Scan for the cell matching the given text and deliver its (x, y) coordinate at center. 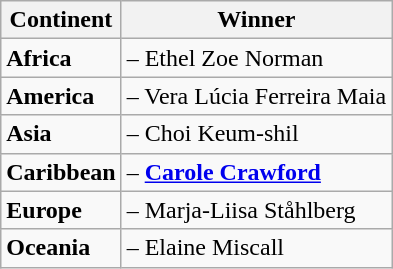
Europe (61, 210)
– Carole Crawford (256, 172)
Africa (61, 58)
– Marja-Liisa Ståhlberg (256, 210)
Continent (61, 20)
– Choi Keum-shil (256, 134)
Asia (61, 134)
– Ethel Zoe Norman (256, 58)
America (61, 96)
Caribbean (61, 172)
Oceania (61, 248)
– Elaine Miscall (256, 248)
Winner (256, 20)
– Vera Lúcia Ferreira Maia (256, 96)
